Locate the cell with the specified text and output its (x, y) center coordinate. 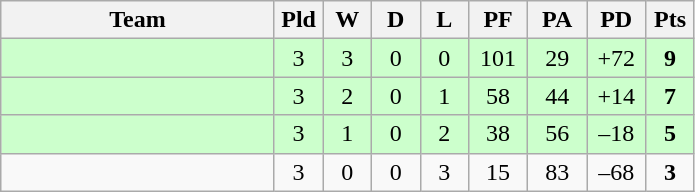
5 (670, 134)
58 (498, 96)
101 (498, 58)
83 (558, 172)
15 (498, 172)
Pts (670, 20)
–18 (616, 134)
PA (558, 20)
D (396, 20)
7 (670, 96)
9 (670, 58)
PD (616, 20)
Team (138, 20)
56 (558, 134)
Pld (298, 20)
W (348, 20)
L (444, 20)
29 (558, 58)
+14 (616, 96)
44 (558, 96)
+72 (616, 58)
–68 (616, 172)
38 (498, 134)
PF (498, 20)
